From the cell containing the given text, extract its center point as (x, y) coordinate. 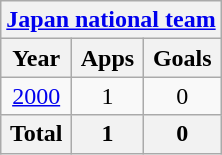
Goals (182, 58)
Japan national team (111, 20)
Year (36, 58)
2000 (36, 96)
Apps (108, 58)
Total (36, 134)
